Locate the cell with the specified text and output its [x, y] center coordinate. 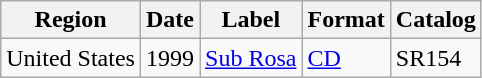
United States [71, 58]
Sub Rosa [251, 58]
Format [346, 20]
Date [170, 20]
Catalog [436, 20]
SR154 [436, 58]
Label [251, 20]
1999 [170, 58]
Region [71, 20]
CD [346, 58]
